Pinpoint the cell where the given text exists, returning its [x, y] midpoint coordinate. 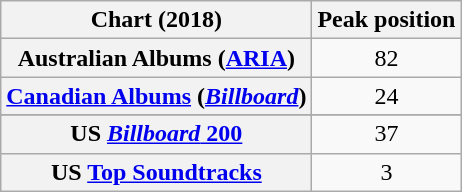
82 [386, 58]
Peak position [386, 20]
Australian Albums (ARIA) [156, 58]
Chart (2018) [156, 20]
Canadian Albums (Billboard) [156, 96]
US Billboard 200 [156, 134]
3 [386, 172]
US Top Soundtracks [156, 172]
24 [386, 96]
37 [386, 134]
